For the text-containing cell, return its midpoint in (x, y) coordinate format. 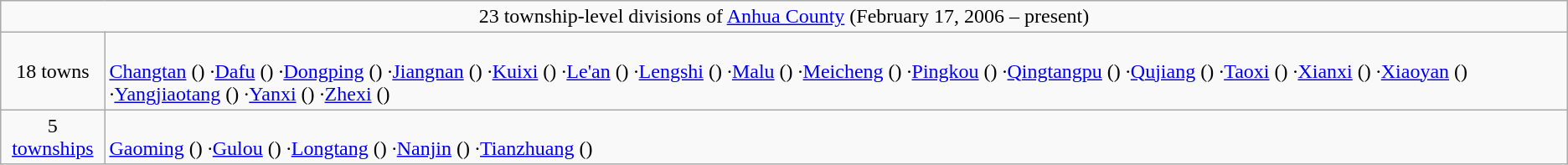
5 townships (53, 137)
18 towns (53, 71)
Gaoming () ·Gulou () ·Longtang () ·Nanjin () ·Tianzhuang () (836, 137)
23 township-level divisions of Anhua County (February 17, 2006 – present) (784, 17)
